Find where the given text appears and provide that cell's center as (x, y) coordinate. 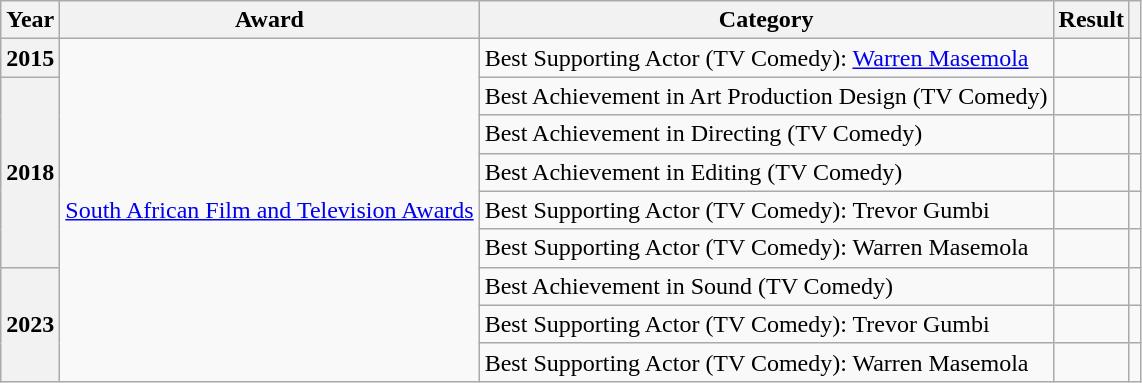
2015 (30, 58)
Category (766, 20)
Award (270, 20)
Best Achievement in Art Production Design (TV Comedy) (766, 96)
2023 (30, 324)
South African Film and Television Awards (270, 210)
Best Achievement in Editing (TV Comedy) (766, 172)
Best Achievement in Sound (TV Comedy) (766, 286)
Best Achievement in Directing (TV Comedy) (766, 134)
2018 (30, 172)
Result (1091, 20)
Year (30, 20)
